From the cell containing the given text, extract its center point as (x, y) coordinate. 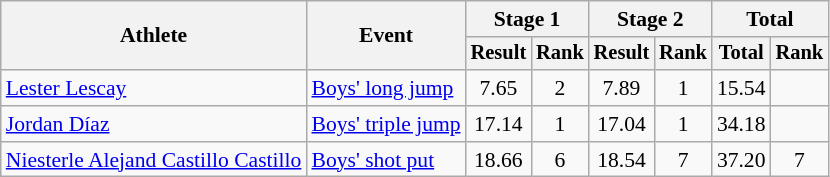
Event (386, 36)
7.89 (622, 88)
34.18 (742, 124)
2 (560, 88)
Athlete (154, 36)
17.14 (499, 124)
Boys' long jump (386, 88)
Boys' triple jump (386, 124)
Jordan Díaz (154, 124)
Stage 2 (650, 19)
17.04 (622, 124)
Stage 1 (528, 19)
Lester Lescay (154, 88)
7.65 (499, 88)
15.54 (742, 88)
